Determine the [x, y] coordinate at the center of the cell enclosing the given text.  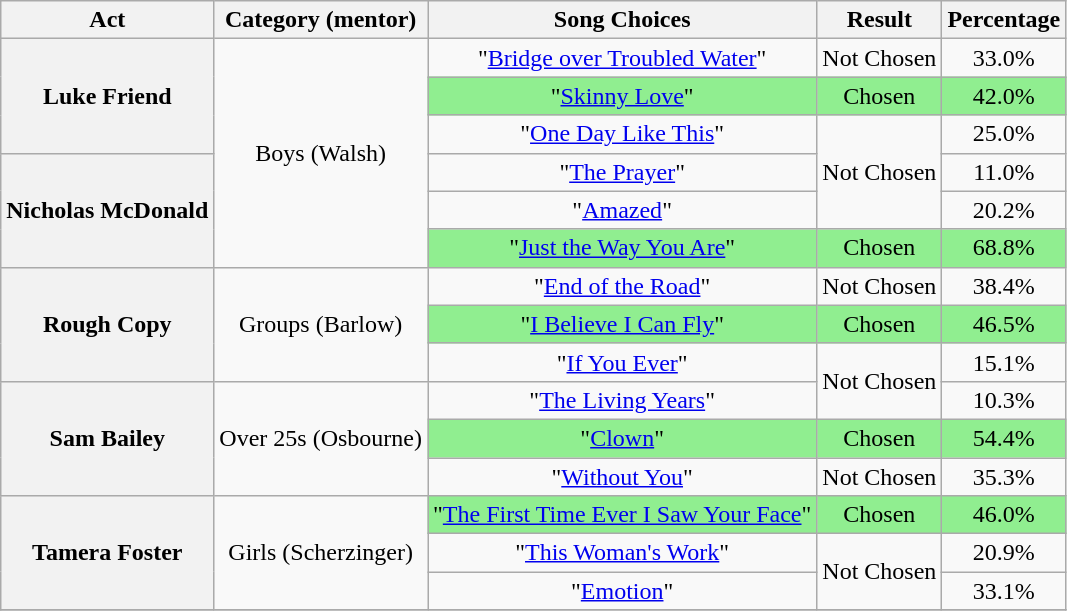
"Clown" [622, 438]
46.5% [1004, 324]
Tamera Foster [108, 553]
"One Day Like This" [622, 134]
42.0% [1004, 96]
46.0% [1004, 515]
Over 25s (Osbourne) [321, 438]
Percentage [1004, 20]
54.4% [1004, 438]
20.2% [1004, 210]
"This Woman's Work" [622, 553]
"Without You" [622, 477]
Song Choices [622, 20]
35.3% [1004, 477]
Result [880, 20]
25.0% [1004, 134]
Boys (Walsh) [321, 153]
"If You Ever" [622, 362]
Nicholas McDonald [108, 210]
Category (mentor) [321, 20]
38.4% [1004, 286]
Sam Bailey [108, 438]
Act [108, 20]
"Bridge over Troubled Water" [622, 58]
15.1% [1004, 362]
"Amazed" [622, 210]
"Just the Way You Are" [622, 248]
"End of the Road" [622, 286]
11.0% [1004, 172]
20.9% [1004, 553]
Rough Copy [108, 324]
Girls (Scherzinger) [321, 553]
"Skinny Love" [622, 96]
33.0% [1004, 58]
"The Living Years" [622, 400]
Luke Friend [108, 96]
68.8% [1004, 248]
"The First Time Ever I Saw Your Face" [622, 515]
"I Believe I Can Fly" [622, 324]
10.3% [1004, 400]
33.1% [1004, 591]
"The Prayer" [622, 172]
Groups (Barlow) [321, 324]
"Emotion" [622, 591]
